Detect which cell encompasses the target text, then output its [X, Y] center coordinate. 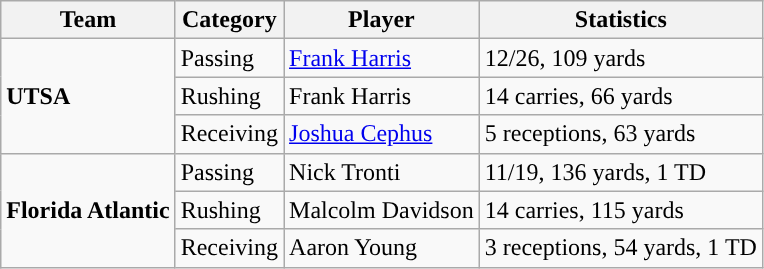
Team [88, 20]
Malcolm Davidson [382, 210]
12/26, 109 yards [620, 58]
UTSA [88, 96]
Florida Atlantic [88, 210]
Joshua Cephus [382, 134]
Nick Tronti [382, 172]
3 receptions, 54 yards, 1 TD [620, 248]
14 carries, 66 yards [620, 96]
5 receptions, 63 yards [620, 134]
Statistics [620, 20]
Category [229, 20]
Aaron Young [382, 248]
14 carries, 115 yards [620, 210]
Player [382, 20]
11/19, 136 yards, 1 TD [620, 172]
